Return (X, Y) of the center of cell containing provided text 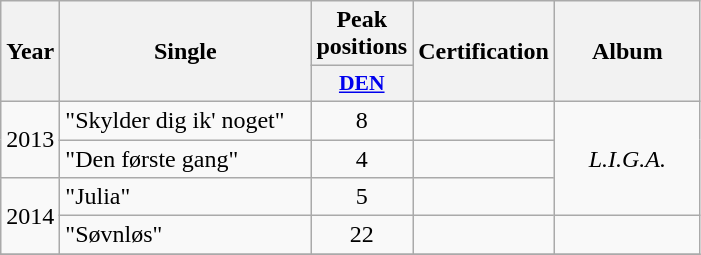
Single (186, 52)
Peak positions (362, 34)
"Den første gang" (186, 159)
"Søvnløs" (186, 235)
Album (627, 52)
22 (362, 235)
8 (362, 120)
2014 (30, 216)
2013 (30, 139)
"Julia" (186, 197)
"Skylder dig ik' noget" (186, 120)
L.I.G.A. (627, 158)
DEN (362, 84)
4 (362, 159)
5 (362, 197)
Year (30, 52)
Certification (484, 52)
